Extract the [x, y] coordinate from the center of the cell holding the provided text.  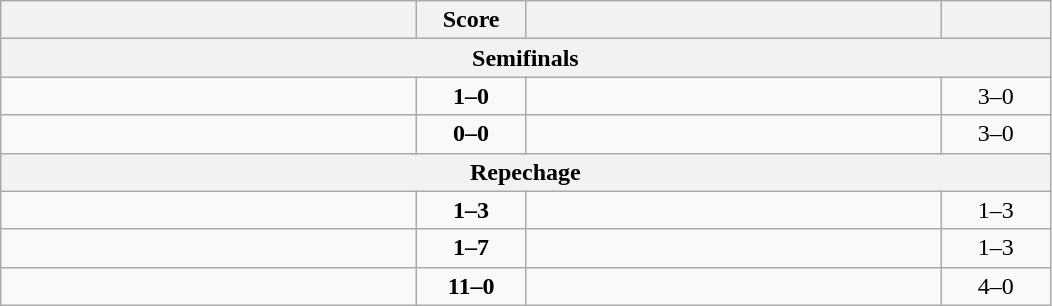
11–0 [472, 286]
4–0 [996, 286]
1–7 [472, 248]
Repechage [526, 172]
Score [472, 20]
1–0 [472, 96]
0–0 [472, 134]
Semifinals [526, 58]
